Find where the given text appears and provide that cell's center as (x, y) coordinate. 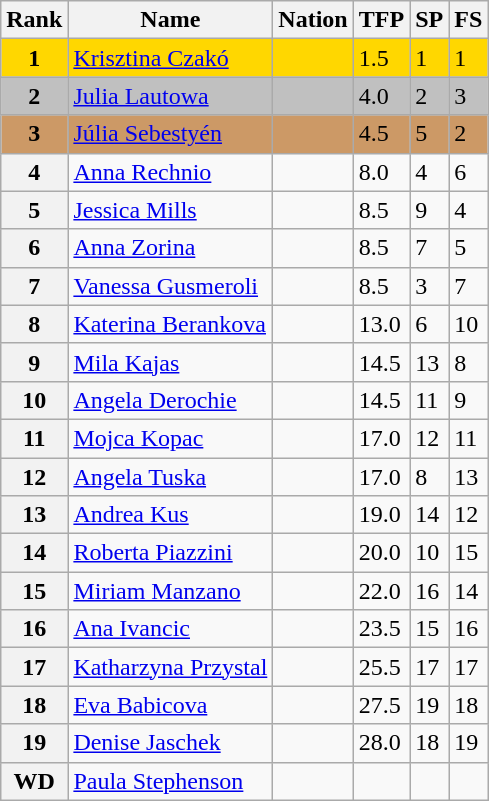
Angela Tuska (170, 477)
Nation (313, 20)
8.0 (381, 172)
13.0 (381, 324)
Júlia Sebestyén (170, 134)
Rank (34, 20)
4.5 (381, 134)
Jessica Mills (170, 210)
Name (170, 20)
Denise Jaschek (170, 743)
23.5 (381, 629)
Mila Kajas (170, 362)
Katerina Berankova (170, 324)
20.0 (381, 553)
Katharzyna Przystal (170, 667)
25.5 (381, 667)
1.5 (381, 58)
Paula Stephenson (170, 781)
FS (468, 20)
19.0 (381, 515)
4.0 (381, 96)
WD (34, 781)
SP (430, 20)
Ana Ivancic (170, 629)
TFP (381, 20)
Andrea Kus (170, 515)
Roberta Piazzini (170, 553)
Julia Lautowa (170, 96)
Angela Derochie (170, 400)
Anna Zorina (170, 248)
22.0 (381, 591)
Mojca Kopac (170, 438)
28.0 (381, 743)
Krisztina Czakó (170, 58)
27.5 (381, 705)
Eva Babicova (170, 705)
Vanessa Gusmeroli (170, 286)
Miriam Manzano (170, 591)
Anna Rechnio (170, 172)
